Return the [X, Y] coordinate for the center point of the cell that contains the specified text.  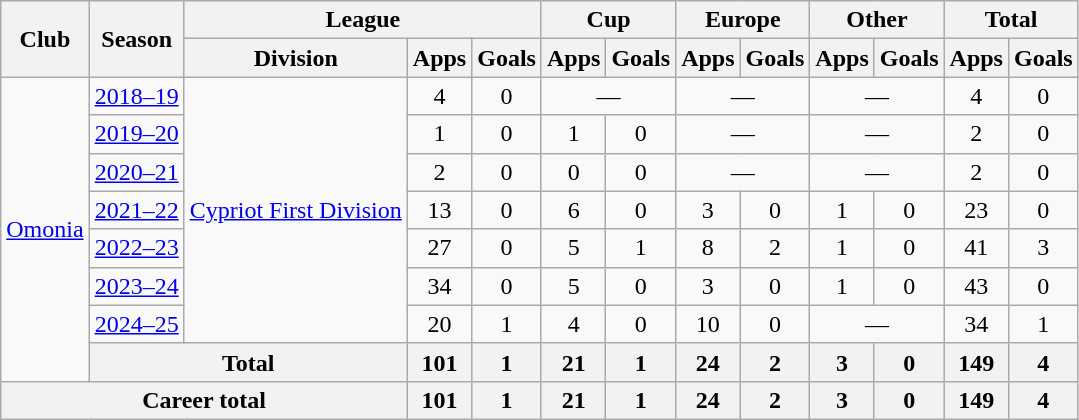
20 [439, 324]
2022–23 [136, 248]
Omonia [45, 229]
Division [296, 58]
2020–21 [136, 172]
Club [45, 39]
8 [708, 248]
43 [976, 286]
Cup [608, 20]
2018–19 [136, 96]
2021–22 [136, 210]
2024–25 [136, 324]
10 [708, 324]
Other [877, 20]
27 [439, 248]
2019–20 [136, 134]
Cypriot First Division [296, 210]
League [362, 20]
41 [976, 248]
Career total [204, 400]
13 [439, 210]
Season [136, 39]
6 [573, 210]
Europe [743, 20]
23 [976, 210]
2023–24 [136, 286]
